Identify which cell holds the provided text, then report its [X, Y] central coordinate. 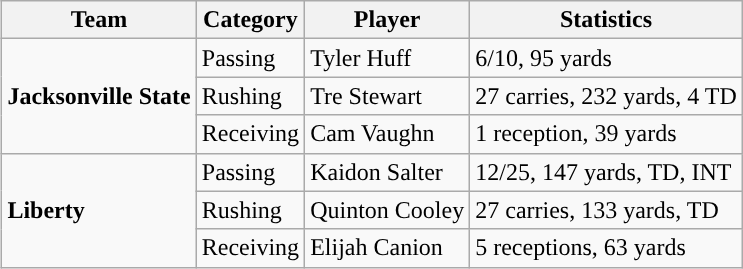
5 receptions, 63 yards [606, 248]
Cam Vaughn [388, 134]
Quinton Cooley [388, 210]
Team [99, 20]
6/10, 95 yards [606, 58]
Statistics [606, 20]
12/25, 147 yards, TD, INT [606, 172]
Tre Stewart [388, 96]
1 reception, 39 yards [606, 134]
Category [250, 20]
27 carries, 133 yards, TD [606, 210]
Player [388, 20]
Kaidon Salter [388, 172]
27 carries, 232 yards, 4 TD [606, 96]
Tyler Huff [388, 58]
Jacksonville State [99, 96]
Elijah Canion [388, 248]
Liberty [99, 210]
